Find where the given text appears and provide that cell's center as (X, Y) coordinate. 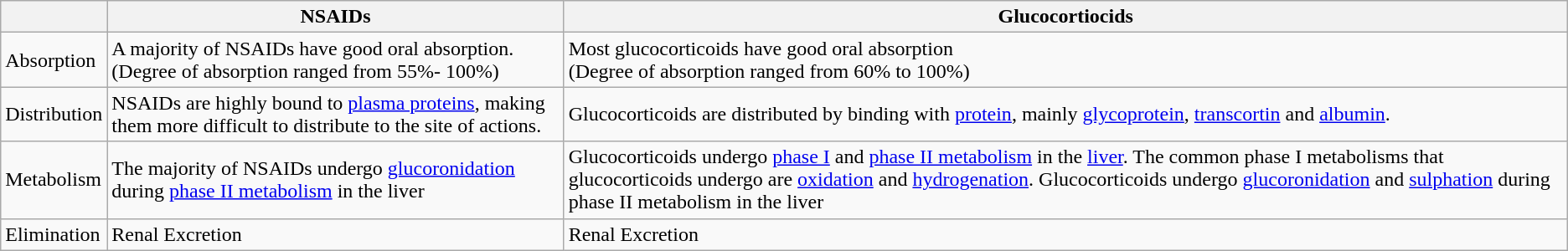
Glucocorticoids are distributed by binding with protein, mainly glycoprotein, transcortin and albumin. (1065, 114)
NSAIDs are highly bound to plasma proteins, making them more difficult to distribute to the site of actions. (335, 114)
Most glucocorticoids have good oral absorption(Degree of absorption ranged from 60% to 100%) (1065, 60)
Distribution (54, 114)
The majority of NSAIDs undergo glucoronidation during phase II metabolism in the liver (335, 180)
Absorption (54, 60)
Metabolism (54, 180)
NSAIDs (335, 17)
Elimination (54, 234)
A majority of NSAIDs have good oral absorption.(Degree of absorption ranged from 55%- 100%) (335, 60)
Glucocortiocids (1065, 17)
